Identify which cell holds the provided text, then report its [X, Y] central coordinate. 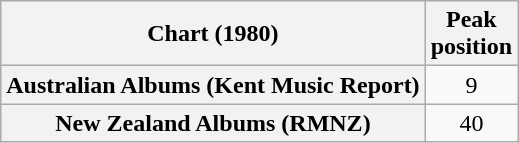
Chart (1980) [213, 34]
40 [471, 123]
Australian Albums (Kent Music Report) [213, 85]
New Zealand Albums (RMNZ) [213, 123]
9 [471, 85]
Peak position [471, 34]
